Pinpoint the cell where the given text exists, returning its [x, y] midpoint coordinate. 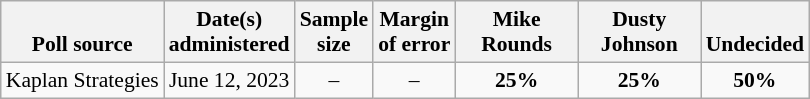
June 12, 2023 [230, 80]
MikeRounds [516, 32]
Samplesize [334, 32]
Date(s)administered [230, 32]
50% [755, 80]
Marginof error [414, 32]
Kaplan Strategies [82, 80]
Poll source [82, 32]
Undecided [755, 32]
DustyJohnson [640, 32]
